Search for the cell housing the specified text and yield its [x, y] center coordinate. 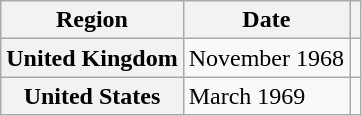
United States [92, 96]
United Kingdom [92, 58]
March 1969 [266, 96]
Region [92, 20]
November 1968 [266, 58]
Date [266, 20]
